Detect which cell encompasses the target text, then output its (X, Y) center coordinate. 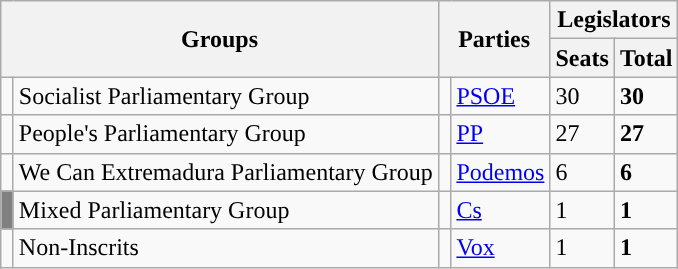
PSOE (500, 96)
Vox (500, 248)
PP (500, 134)
Mixed Parliamentary Group (226, 210)
Groups (220, 39)
Total (646, 58)
Seats (582, 58)
Legislators (614, 20)
We Can Extremadura Parliamentary Group (226, 172)
Podemos (500, 172)
Parties (494, 39)
Non-Inscrits (226, 248)
People's Parliamentary Group (226, 134)
Cs (500, 210)
Socialist Parliamentary Group (226, 96)
